Pinpoint the cell where the given text exists, returning its (x, y) midpoint coordinate. 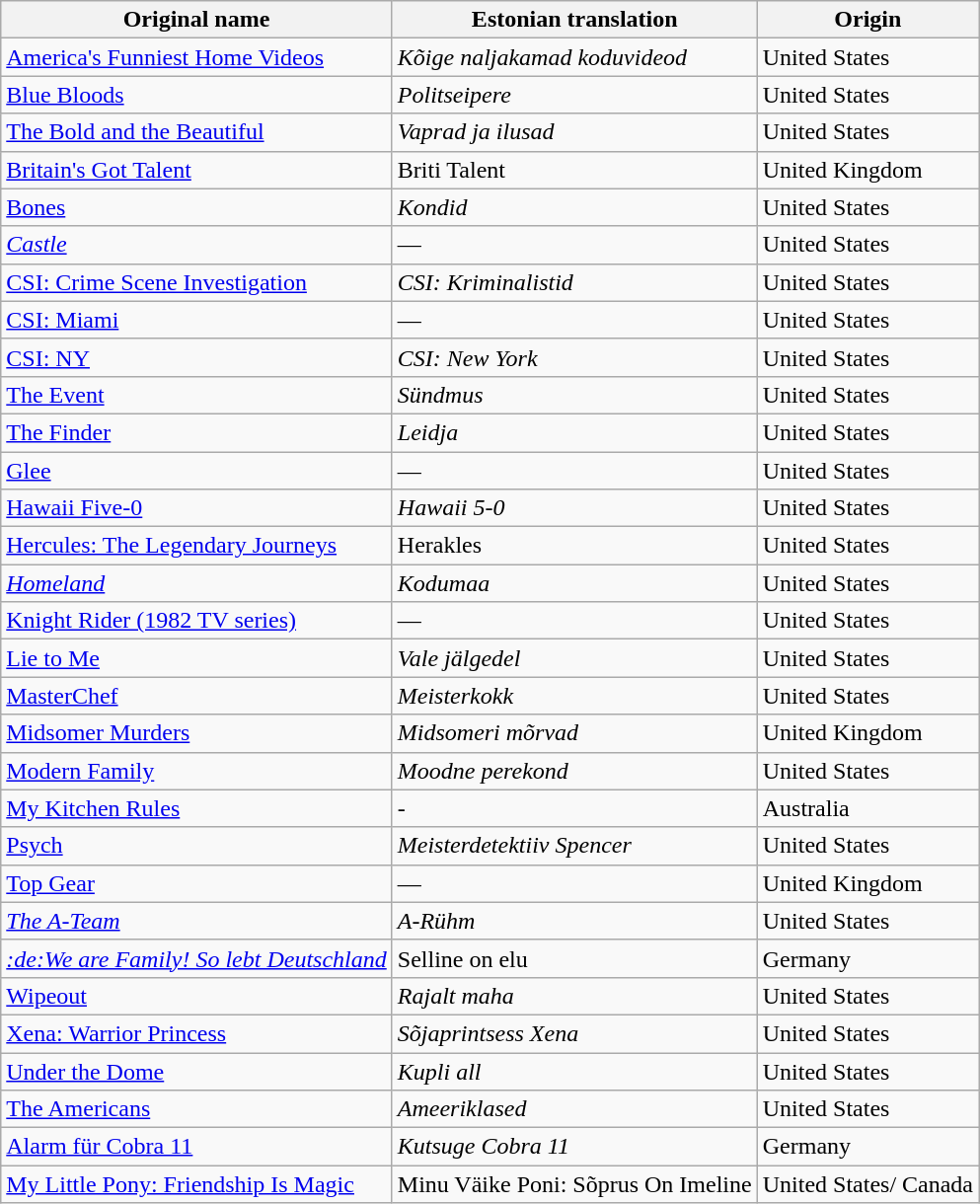
Origin (867, 20)
Original name (197, 20)
Briti Talent (574, 170)
Top Gear (197, 883)
Xena: Warrior Princess (197, 1033)
Ameeriklased (574, 1109)
Knight Rider (1982 TV series) (197, 621)
Kutsuge Cobra 11 (574, 1147)
Moodne perekond (574, 771)
CSI: NY (197, 357)
Blue Bloods (197, 95)
Vale jälgedel (574, 658)
:de:We are Family! So lebt Deutschland (197, 958)
The Americans (197, 1109)
Meisterdetektiiv Spencer (574, 846)
CSI: Miami (197, 320)
My Little Pony: Friendship Is Magic (197, 1184)
Vaprad ja ilusad (574, 132)
Lie to Me (197, 658)
Bones (197, 207)
CSI: Kriminalistid (574, 282)
A-Rühm (574, 921)
Kõige naljakamad koduvideod (574, 57)
My Kitchen Rules (197, 808)
MasterChef (197, 696)
Psych (197, 846)
Hercules: The Legendary Journeys (197, 546)
Australia (867, 808)
Kodumaa (574, 583)
Under the Dome (197, 1071)
The Event (197, 395)
Sõjaprintsess Xena (574, 1033)
Hawaii Five-0 (197, 508)
Modern Family (197, 771)
Britain's Got Talent (197, 170)
Wipeout (197, 996)
- (574, 808)
Meisterkokk (574, 696)
Selline on elu (574, 958)
Minu Väike Poni: Sõprus On Imeline (574, 1184)
Sündmus (574, 395)
United States/ Canada (867, 1184)
Homeland (197, 583)
Kupli all (574, 1071)
Midsomer Murders (197, 733)
Herakles (574, 546)
Alarm für Cobra 11 (197, 1147)
Rajalt maha (574, 996)
CSI: New York (574, 357)
Midsomeri mõrvad (574, 733)
America's Funniest Home Videos (197, 57)
Glee (197, 471)
Castle (197, 245)
Leidja (574, 432)
CSI: Crime Scene Investigation (197, 282)
The Bold and the Beautiful (197, 132)
The Finder (197, 432)
Estonian translation (574, 20)
Hawaii 5-0 (574, 508)
The A-Team (197, 921)
Politseipere (574, 95)
Kondid (574, 207)
